For the text-containing cell, return its midpoint in [X, Y] coordinate format. 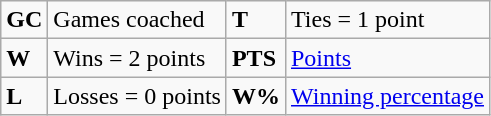
Wins = 2 points [138, 58]
Ties = 1 point [387, 20]
Losses = 0 points [138, 96]
Points [387, 58]
W [24, 58]
PTS [256, 58]
W% [256, 96]
T [256, 20]
GC [24, 20]
Games coached [138, 20]
L [24, 96]
Winning percentage [387, 96]
